Search for the cell housing the specified text and yield its (X, Y) center coordinate. 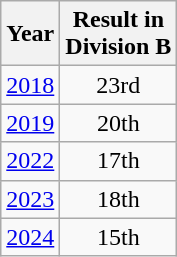
Result inDivision B (118, 34)
2018 (30, 85)
2022 (30, 161)
15th (118, 237)
2024 (30, 237)
20th (118, 123)
2023 (30, 199)
Year (30, 34)
18th (118, 199)
23rd (118, 85)
17th (118, 161)
2019 (30, 123)
